Determine the (x, y) coordinate at the center of the cell enclosing the given text.  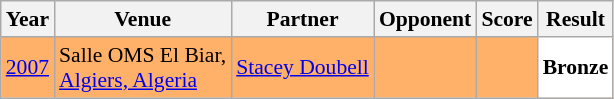
Stacey Doubell (302, 68)
Result (576, 19)
Salle OMS El Biar, Algiers, Algeria (142, 68)
Opponent (426, 19)
Bronze (576, 68)
Year (28, 19)
2007 (28, 68)
Score (506, 19)
Venue (142, 19)
Partner (302, 19)
